Identify which cell holds the provided text, then report its [x, y] central coordinate. 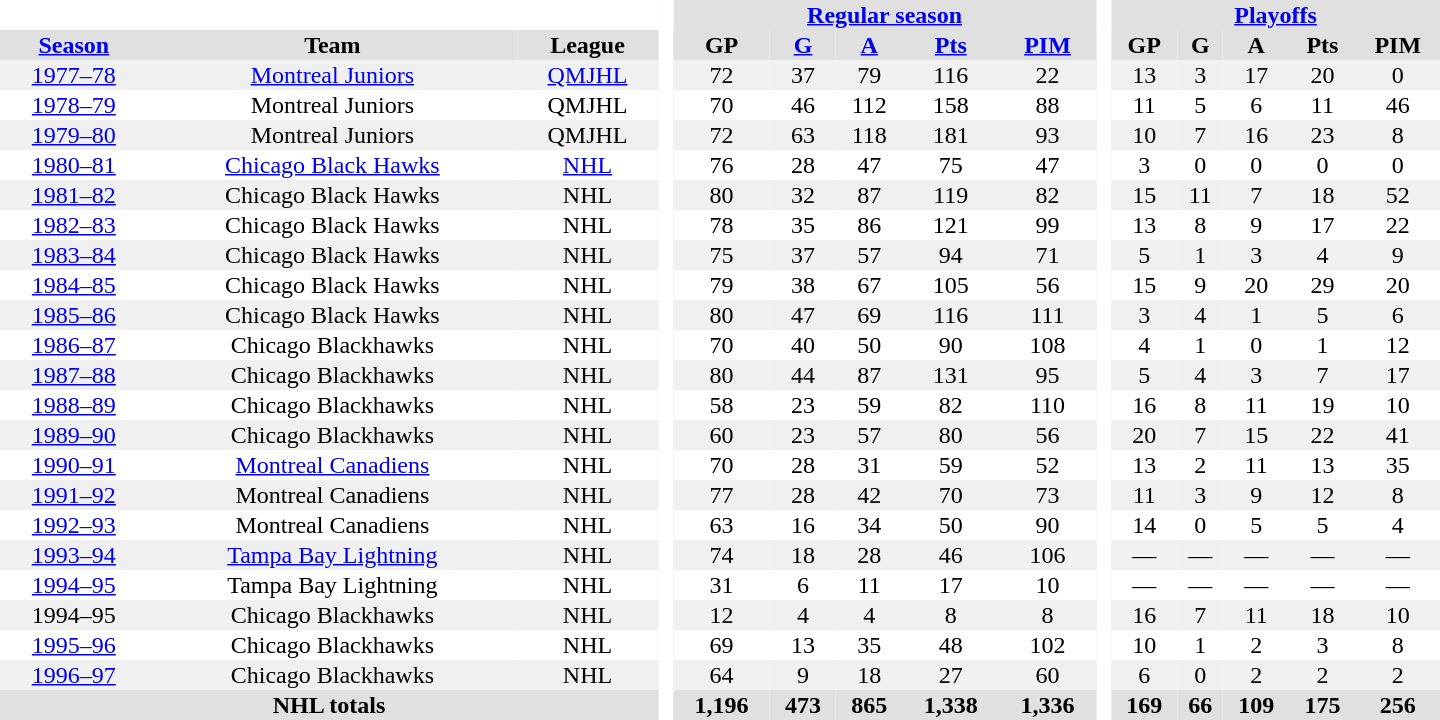
Team [332, 45]
181 [950, 135]
73 [1048, 495]
1992–93 [74, 525]
1995–96 [74, 645]
108 [1048, 345]
1981–82 [74, 195]
169 [1144, 705]
1996–97 [74, 675]
93 [1048, 135]
121 [950, 225]
42 [869, 495]
League [588, 45]
118 [869, 135]
473 [803, 705]
111 [1048, 315]
58 [722, 405]
38 [803, 285]
1990–91 [74, 465]
1986–87 [74, 345]
99 [1048, 225]
78 [722, 225]
1983–84 [74, 255]
1984–85 [74, 285]
112 [869, 105]
94 [950, 255]
19 [1322, 405]
66 [1200, 705]
109 [1256, 705]
Season [74, 45]
27 [950, 675]
175 [1322, 705]
29 [1322, 285]
1978–79 [74, 105]
1979–80 [74, 135]
1,196 [722, 705]
158 [950, 105]
1977–78 [74, 75]
34 [869, 525]
119 [950, 195]
1,338 [950, 705]
110 [1048, 405]
41 [1398, 435]
256 [1398, 705]
48 [950, 645]
95 [1048, 375]
74 [722, 555]
Playoffs [1276, 15]
71 [1048, 255]
32 [803, 195]
1985–86 [74, 315]
44 [803, 375]
131 [950, 375]
77 [722, 495]
1982–83 [74, 225]
105 [950, 285]
1991–92 [74, 495]
106 [1048, 555]
14 [1144, 525]
1989–90 [74, 435]
88 [1048, 105]
86 [869, 225]
865 [869, 705]
102 [1048, 645]
1,336 [1048, 705]
76 [722, 165]
67 [869, 285]
1987–88 [74, 375]
40 [803, 345]
1993–94 [74, 555]
NHL totals [329, 705]
1980–81 [74, 165]
Regular season [884, 15]
64 [722, 675]
1988–89 [74, 405]
